Extract the (x, y) coordinate from the center of the cell holding the provided text.  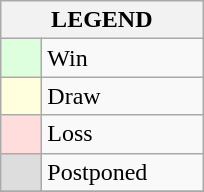
Loss (122, 134)
Draw (122, 96)
LEGEND (102, 20)
Win (122, 58)
Postponed (122, 172)
